Identify which cell holds the provided text, then report its (x, y) central coordinate. 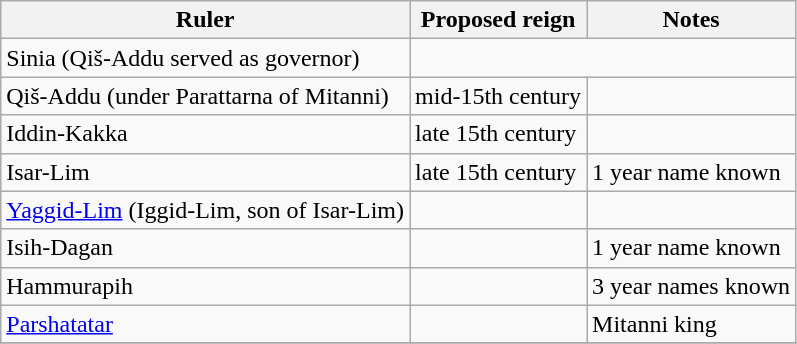
Qiš-Addu (under Parattarna of Mitanni) (206, 96)
Mitanni king (692, 324)
Ruler (206, 20)
Notes (692, 20)
Parshatatar (206, 324)
Isar-Lim (206, 172)
Isih-Dagan (206, 248)
3 year names known (692, 286)
Yaggid-Lim (Iggid-Lim, son of Isar-Lim) (206, 210)
Hammurapih (206, 286)
Iddin-Kakka (206, 134)
Sinia (Qiš-Addu served as governor) (206, 58)
mid-15th century (498, 96)
Proposed reign (498, 20)
